Find where the given text appears and provide that cell's center as [X, Y] coordinate. 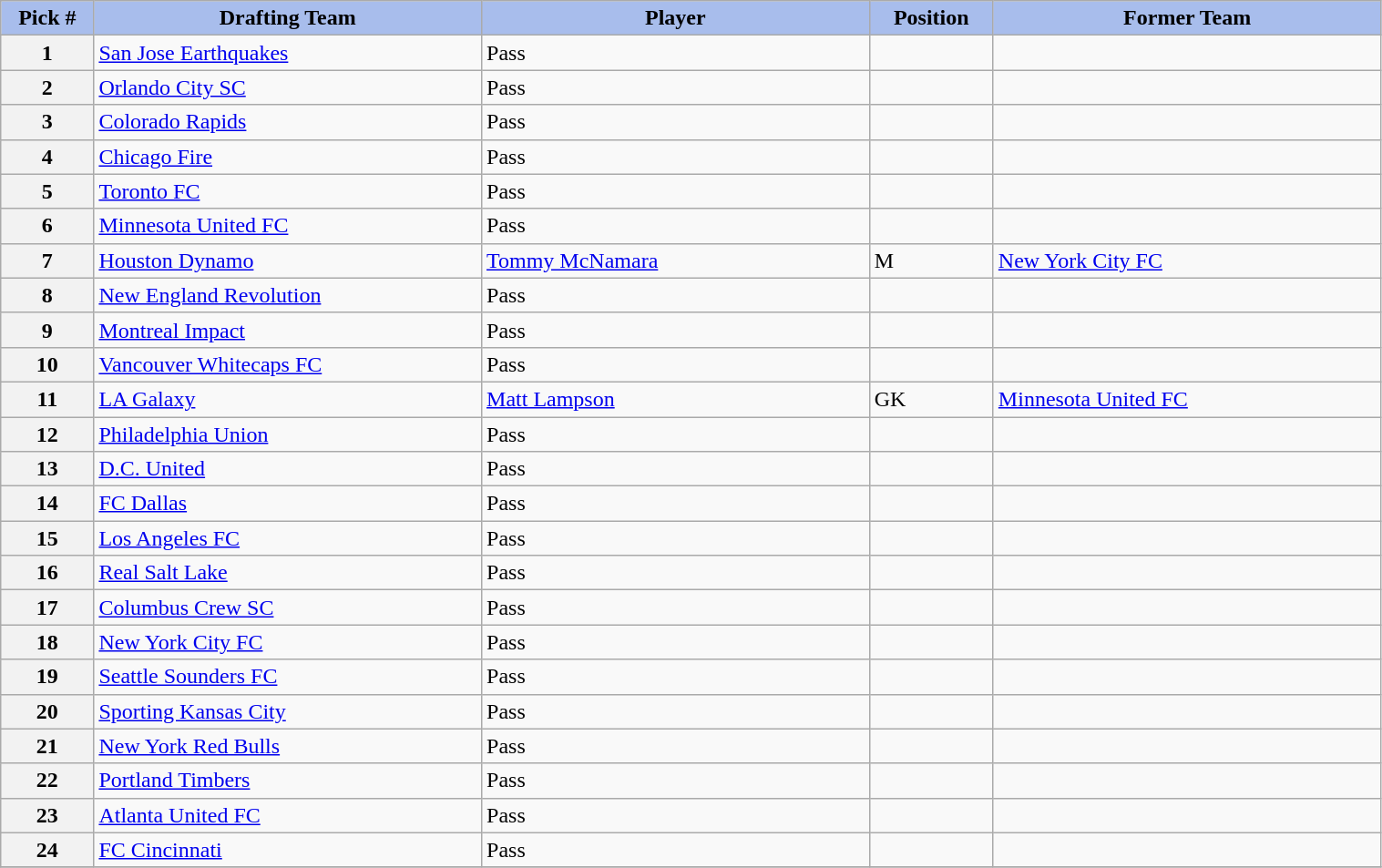
18 [47, 642]
22 [47, 781]
Columbus Crew SC [288, 608]
FC Dallas [288, 504]
Drafting Team [288, 18]
Player [676, 18]
Philadelphia Union [288, 434]
Toronto FC [288, 191]
15 [47, 538]
San Jose Earthquakes [288, 53]
4 [47, 157]
Vancouver Whitecaps FC [288, 364]
14 [47, 504]
GK [931, 399]
Montreal Impact [288, 330]
6 [47, 226]
23 [47, 815]
12 [47, 434]
Real Salt Lake [288, 573]
Sporting Kansas City [288, 711]
M [931, 260]
Colorado Rapids [288, 122]
Tommy McNamara [676, 260]
FC Cincinnati [288, 850]
Chicago Fire [288, 157]
Los Angeles FC [288, 538]
Matt Lampson [676, 399]
Houston Dynamo [288, 260]
D.C. United [288, 469]
16 [47, 573]
13 [47, 469]
Orlando City SC [288, 87]
New England Revolution [288, 295]
24 [47, 850]
2 [47, 87]
9 [47, 330]
19 [47, 677]
17 [47, 608]
Seattle Sounders FC [288, 677]
Former Team [1187, 18]
Atlanta United FC [288, 815]
New York Red Bulls [288, 746]
Position [931, 18]
5 [47, 191]
Pick # [47, 18]
3 [47, 122]
8 [47, 295]
LA Galaxy [288, 399]
20 [47, 711]
11 [47, 399]
21 [47, 746]
7 [47, 260]
10 [47, 364]
1 [47, 53]
Portland Timbers [288, 781]
